Detect which cell encompasses the target text, then output its (x, y) center coordinate. 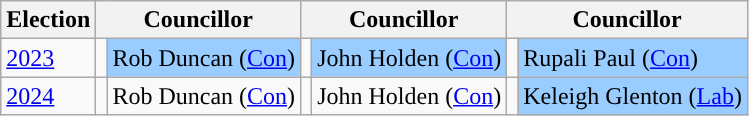
Keleigh Glenton (Lab) (633, 96)
Election (48, 20)
2024 (48, 96)
2023 (48, 58)
Rupali Paul (Con) (633, 58)
